Capture the cell that displays the provided text and extract its (x, y) central coordinate. 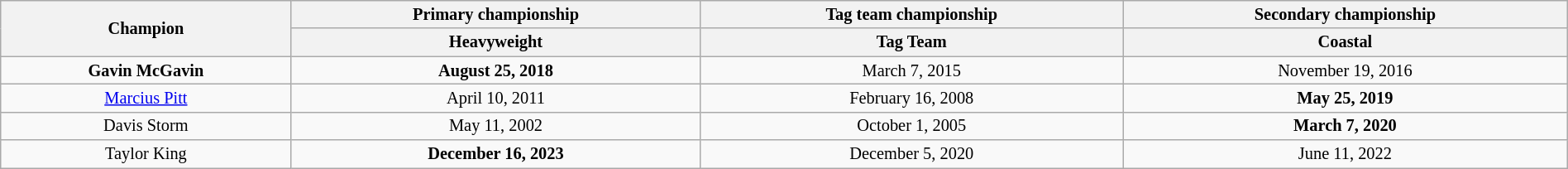
Davis Storm (146, 126)
Marcius Pitt (146, 98)
Tag Team (911, 42)
February 16, 2008 (911, 98)
Gavin McGavin (146, 70)
August 25, 2018 (496, 70)
Heavyweight (496, 42)
Coastal (1346, 42)
Taylor King (146, 154)
April 10, 2011 (496, 98)
Champion (146, 28)
October 1, 2005 (911, 126)
Secondary championship (1346, 14)
March 7, 2020 (1346, 126)
March 7, 2015 (911, 70)
May 25, 2019 (1346, 98)
Primary championship (496, 14)
Tag team championship (911, 14)
May 11, 2002 (496, 126)
November 19, 2016 (1346, 70)
December 5, 2020 (911, 154)
December 16, 2023 (496, 154)
June 11, 2022 (1346, 154)
